Determine the (x, y) coordinate at the center of the cell enclosing the given text.  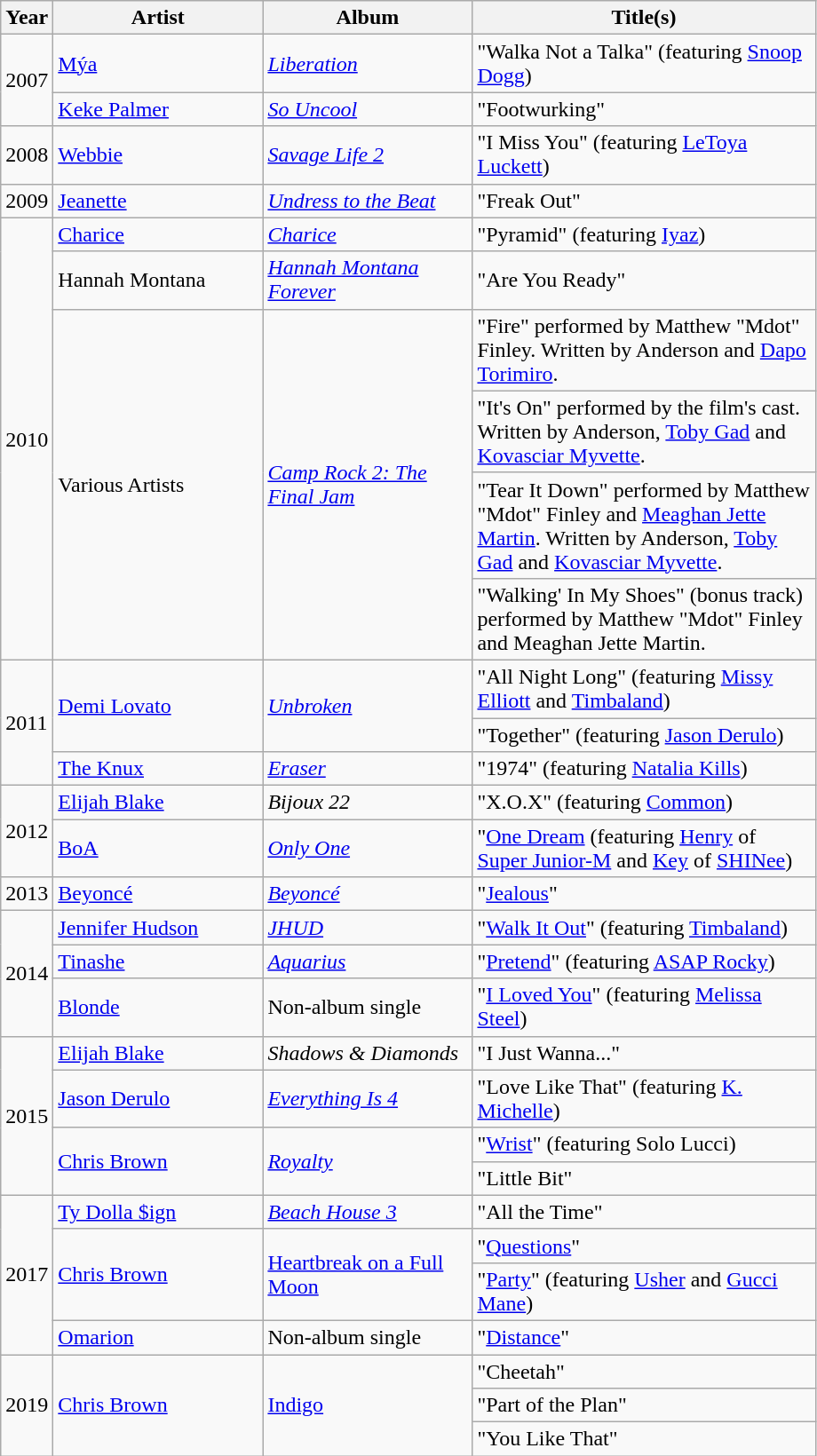
"Little Bit" (644, 1178)
"Jealous" (644, 894)
"Walk It Out" (featuring Timbaland) (644, 928)
"All Night Long" (featuring Missy Elliott and Timbaland) (644, 689)
2009 (27, 201)
Various Artists (158, 485)
"I Miss You" (featuring LeToya Luckett) (644, 154)
"I Loved You" (featuring Melissa Steel) (644, 1007)
"Fire" performed by Matthew "Mdot" Finley. Written by Anderson and Dapo Torimiro. (644, 350)
Blonde (158, 1007)
Royalty (368, 1161)
2014 (27, 973)
"One Dream (featuring Henry of Super Junior-M and Key of SHINee) (644, 849)
"Are You Ready" (644, 281)
Jeanette (158, 201)
"Questions" (644, 1246)
Eraser (368, 769)
"Together" (featuring Jason Derulo) (644, 734)
"Part of the Plan" (644, 1405)
"You Like That" (644, 1439)
Indigo (368, 1405)
Undress to the Beat (368, 201)
The Knux (158, 769)
Unbroken (368, 705)
So Uncool (368, 109)
"Tear It Down" performed by Matthew "Mdot" Finley and Meaghan Jette Martin. Written by Anderson, Toby Gad and Kovasciar Myvette. (644, 526)
"Footwurking" (644, 109)
Omarion (158, 1337)
Aquarius (368, 961)
"Wrist" (featuring Solo Lucci) (644, 1144)
Tinashe (158, 961)
"Pyramid" (featuring Iyaz) (644, 234)
Mýa (158, 64)
2008 (27, 154)
"It's On" performed by the film's cast. Written by Anderson, Toby Gad and Kovasciar Myvette. (644, 431)
BoA (158, 849)
Beach House 3 (368, 1212)
2015 (27, 1115)
Year (27, 18)
Artist (158, 18)
Camp Rock 2: The Final Jam (368, 485)
"Distance" (644, 1337)
Only One (368, 849)
Keke Palmer (158, 109)
"Freak Out" (644, 201)
2019 (27, 1405)
"I Just Wanna..." (644, 1053)
Heartbreak on a Full Moon (368, 1275)
"All the Time" (644, 1212)
Everything Is 4 (368, 1099)
Hannah Montana (158, 281)
"Pretend" (featuring ASAP Rocky) (644, 961)
"Cheetah" (644, 1372)
Hannah Montana Forever (368, 281)
"Party" (featuring Usher and Gucci Mane) (644, 1291)
Savage Life 2 (368, 154)
"Walka Not a Talka" (featuring Snoop Dogg) (644, 64)
2007 (27, 80)
Webbie (158, 154)
"Walking' In My Shoes" (bonus track) performed by Matthew "Mdot" Finley and Meaghan Jette Martin. (644, 619)
Bijoux 22 (368, 803)
"1974" (featuring Natalia Kills) (644, 769)
2017 (27, 1275)
Demi Lovato (158, 705)
2012 (27, 831)
Jason Derulo (158, 1099)
Title(s) (644, 18)
Album (368, 18)
2011 (27, 723)
Shadows & Diamonds (368, 1053)
2010 (27, 439)
Liberation (368, 64)
2013 (27, 894)
Ty Dolla $ign (158, 1212)
"Love Like That" (featuring K. Michelle) (644, 1099)
"X.O.X" (featuring Common) (644, 803)
JHUD (368, 928)
Jennifer Hudson (158, 928)
